Determine the [x, y] coordinate at the center of the cell enclosing the given text.  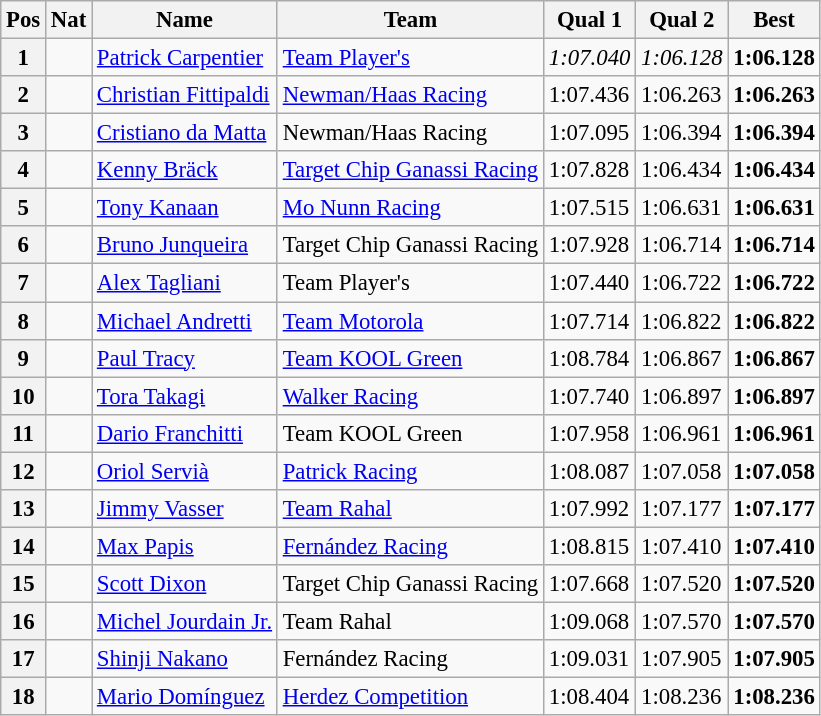
1:08.087 [589, 471]
6 [24, 245]
Nat [69, 20]
1:07.714 [589, 321]
1:07.668 [589, 584]
1:09.068 [589, 621]
Qual 2 [682, 20]
1:07.740 [589, 396]
Michael Andretti [185, 321]
7 [24, 283]
Cristiano da Matta [185, 133]
Team [410, 20]
Name [185, 20]
Qual 1 [589, 20]
Pos [24, 20]
12 [24, 471]
8 [24, 321]
4 [24, 170]
1:07.040 [589, 58]
Bruno Junqueira [185, 245]
Mario Domínguez [185, 697]
Herdez Competition [410, 697]
11 [24, 433]
16 [24, 621]
Tony Kanaan [185, 208]
1:07.436 [589, 95]
1:07.828 [589, 170]
Jimmy Vasser [185, 509]
1:09.031 [589, 659]
1:07.440 [589, 283]
1:08.815 [589, 546]
Walker Racing [410, 396]
Patrick Carpentier [185, 58]
9 [24, 358]
Team Motorola [410, 321]
1:07.992 [589, 509]
Scott Dixon [185, 584]
5 [24, 208]
Max Papis [185, 546]
Patrick Racing [410, 471]
Christian Fittipaldi [185, 95]
1 [24, 58]
1:07.958 [589, 433]
18 [24, 697]
1:08.404 [589, 697]
17 [24, 659]
Michel Jourdain Jr. [185, 621]
15 [24, 584]
Kenny Bräck [185, 170]
Mo Nunn Racing [410, 208]
3 [24, 133]
14 [24, 546]
Oriol Servià [185, 471]
Dario Franchitti [185, 433]
1:08.784 [589, 358]
Paul Tracy [185, 358]
2 [24, 95]
Tora Takagi [185, 396]
Shinji Nakano [185, 659]
13 [24, 509]
1:07.095 [589, 133]
1:07.928 [589, 245]
1:07.515 [589, 208]
Alex Tagliani [185, 283]
10 [24, 396]
Best [774, 20]
